Search for the cell housing the specified text and yield its (x, y) center coordinate. 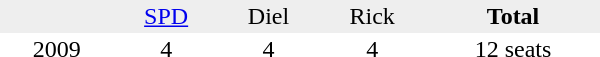
Total (513, 16)
Rick (372, 16)
Diel (268, 16)
SPD (166, 16)
